Detect which cell encompasses the target text, then output its (x, y) center coordinate. 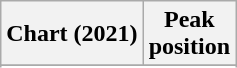
Peakposition (189, 34)
Chart (2021) (72, 34)
